Output the (x, y) coordinate of the center of the cell containing the given text.  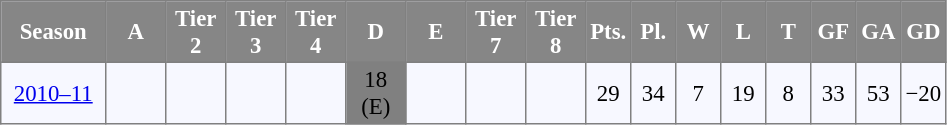
W (698, 32)
D (376, 32)
E (436, 32)
Tier 2 (196, 32)
53 (878, 93)
33 (834, 93)
GA (878, 32)
18 (E) (376, 93)
Tier 7 (496, 32)
Pts. (608, 32)
GF (834, 32)
Tier 3 (256, 32)
A (136, 32)
GD (924, 32)
Season (54, 32)
2010–11 (54, 93)
−20 (924, 93)
29 (608, 93)
7 (698, 93)
Pl. (654, 32)
T (788, 32)
Tier 4 (316, 32)
L (744, 32)
19 (744, 93)
Tier 8 (556, 32)
34 (654, 93)
8 (788, 93)
